Identify which cell holds the provided text, then report its [X, Y] central coordinate. 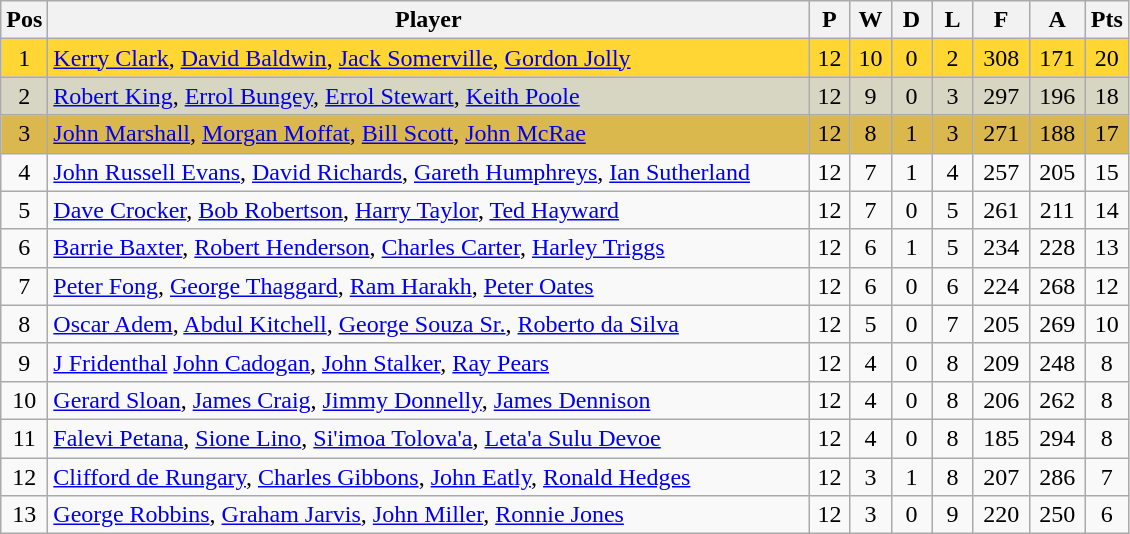
248 [1057, 362]
234 [1001, 248]
18 [1106, 96]
206 [1001, 400]
L [952, 20]
J Fridenthal John Cadogan, John Stalker, Ray Pears [428, 362]
Oscar Adem, Abdul Kitchell, George Souza Sr., Roberto da Silva [428, 324]
Peter Fong, George Thaggard, Ram Harakh, Peter Oates [428, 286]
17 [1106, 134]
185 [1001, 438]
308 [1001, 58]
211 [1057, 210]
171 [1057, 58]
269 [1057, 324]
Pos [24, 20]
297 [1001, 96]
250 [1057, 515]
286 [1057, 477]
P [830, 20]
257 [1001, 172]
20 [1106, 58]
11 [24, 438]
268 [1057, 286]
A [1057, 20]
14 [1106, 210]
F [1001, 20]
Dave Crocker, Bob Robertson, Harry Taylor, Ted Hayward [428, 210]
271 [1001, 134]
Kerry Clark, David Baldwin, Jack Somerville, Gordon Jolly [428, 58]
220 [1001, 515]
Falevi Petana, Sione Lino, Si'imoa Tolova'a, Leta'a Sulu Devoe [428, 438]
261 [1001, 210]
294 [1057, 438]
George Robbins, Graham Jarvis, John Miller, Ronnie Jones [428, 515]
Pts [1106, 20]
Barrie Baxter, Robert Henderson, Charles Carter, Harley Triggs [428, 248]
224 [1001, 286]
228 [1057, 248]
W [870, 20]
D [912, 20]
196 [1057, 96]
15 [1106, 172]
262 [1057, 400]
Robert King, Errol Bungey, Errol Stewart, Keith Poole [428, 96]
Player [428, 20]
207 [1001, 477]
John Russell Evans, David Richards, Gareth Humphreys, Ian Sutherland [428, 172]
188 [1057, 134]
209 [1001, 362]
Gerard Sloan, James Craig, Jimmy Donnelly, James Dennison [428, 400]
John Marshall, Morgan Moffat, Bill Scott, John McRae [428, 134]
Clifford de Rungary, Charles Gibbons, John Eatly, Ronald Hedges [428, 477]
